Search for the cell housing the specified text and yield its (x, y) center coordinate. 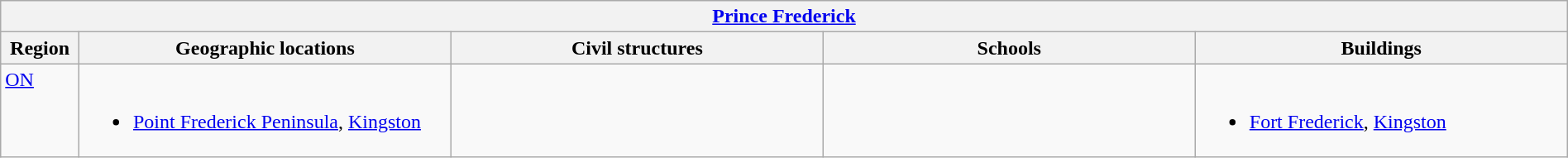
Region (40, 48)
Buildings (1381, 48)
Civil structures (637, 48)
Fort Frederick, Kingston (1381, 111)
Prince Frederick (784, 17)
Point Frederick Peninsula, Kingston (265, 111)
ON (40, 111)
Geographic locations (265, 48)
Schools (1009, 48)
